From the cell containing the given text, extract its center point as [X, Y] coordinate. 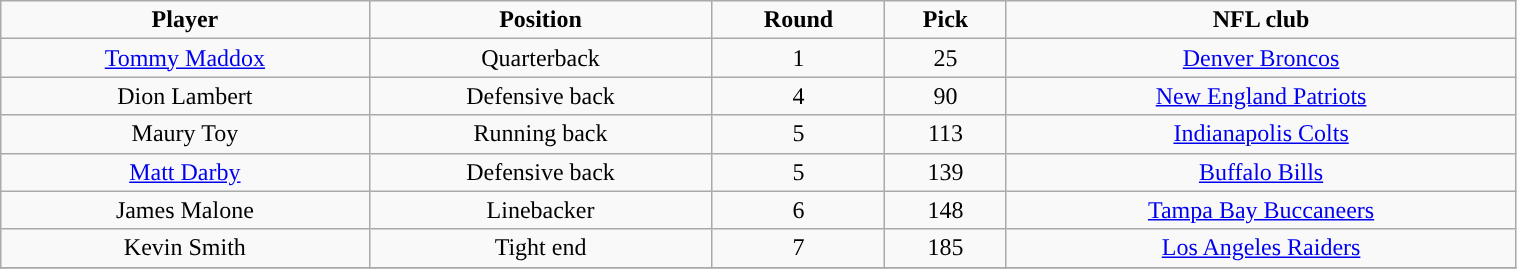
90 [946, 96]
Tampa Bay Buccaneers [1261, 210]
148 [946, 210]
Linebacker [540, 210]
Denver Broncos [1261, 58]
Los Angeles Raiders [1261, 248]
Maury Toy [185, 134]
NFL club [1261, 20]
139 [946, 172]
Pick [946, 20]
Dion Lambert [185, 96]
4 [798, 96]
6 [798, 210]
Buffalo Bills [1261, 172]
Running back [540, 134]
113 [946, 134]
Kevin Smith [185, 248]
Indianapolis Colts [1261, 134]
185 [946, 248]
7 [798, 248]
Quarterback [540, 58]
Position [540, 20]
Player [185, 20]
25 [946, 58]
Tommy Maddox [185, 58]
James Malone [185, 210]
1 [798, 58]
Matt Darby [185, 172]
Round [798, 20]
Tight end [540, 248]
New England Patriots [1261, 96]
